Return the [X, Y] coordinate for the center point of the cell that contains the specified text.  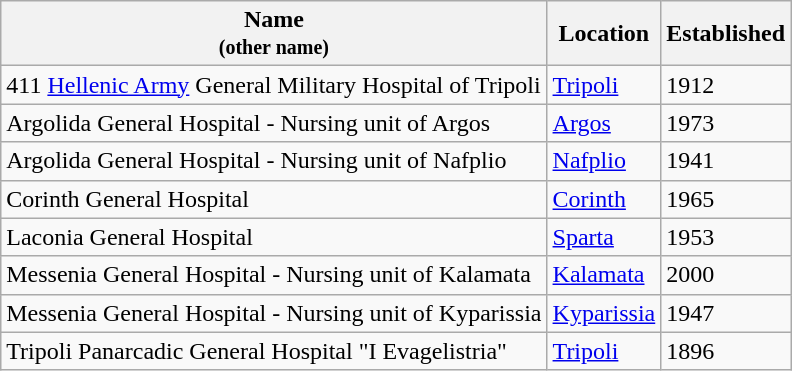
Messenia General Hospital - Nursing unit of Kalamata [274, 275]
Argolida General Hospital - Nursing unit of Argos [274, 123]
1965 [726, 199]
1947 [726, 313]
1896 [726, 351]
411 Hellenic Army General Military Hospital of Tripoli [274, 85]
Name (other name) [274, 34]
Corinth [604, 199]
Laconia General Hospital [274, 237]
Location [604, 34]
1973 [726, 123]
Kalamata [604, 275]
Argolida General Hospital - Nursing unit of Nafplio [274, 161]
Corinth General Hospital [274, 199]
1912 [726, 85]
2000 [726, 275]
Nafplio [604, 161]
Messenia General Hospital - Nursing unit of Kyparissia [274, 313]
Kyparissia [604, 313]
Argos [604, 123]
Sparta [604, 237]
1941 [726, 161]
Tripoli Panarcadic General Hospital "I Evagelistria" [274, 351]
1953 [726, 237]
Established [726, 34]
